Capture the cell that displays the provided text and extract its (x, y) central coordinate. 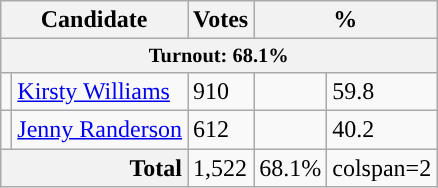
1,522 (221, 168)
Votes (221, 20)
612 (221, 130)
% (346, 20)
Total (94, 168)
Turnout: 68.1% (219, 56)
colspan=2 (382, 168)
Kirsty Williams (100, 91)
Jenny Randerson (100, 130)
910 (221, 91)
40.2 (382, 130)
68.1% (290, 168)
59.8 (382, 91)
Candidate (94, 20)
